From the cell containing the given text, extract its center point as [X, Y] coordinate. 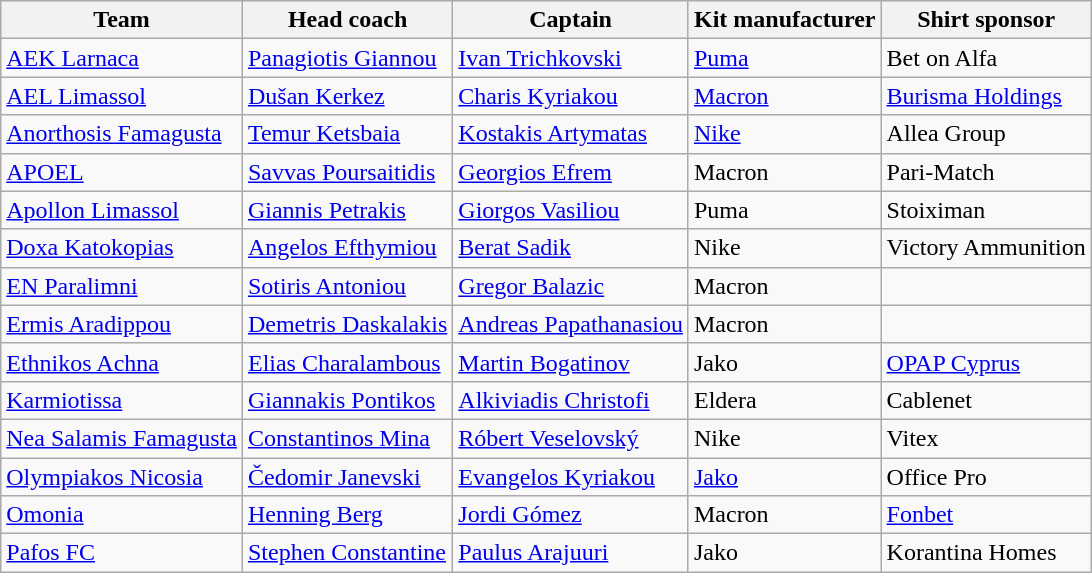
AEL Limassol [122, 96]
Olympiakos Nicosia [122, 477]
Stephen Constantine [347, 553]
Róbert Veselovský [571, 438]
Doxa Katokopias [122, 248]
Burisma Holdings [986, 96]
APOEL [122, 172]
Henning Berg [347, 515]
OPAP Cyprus [986, 362]
Pari-Match [986, 172]
Berat Sadik [571, 248]
AEK Larnaca [122, 58]
Kostakis Artymatas [571, 134]
Omonia [122, 515]
Apollon Limassol [122, 210]
Paulus Arajuuri [571, 553]
Office Pro [986, 477]
Martin Bogatinov [571, 362]
Charis Kyriakou [571, 96]
Cablenet [986, 400]
Pafos FC [122, 553]
Victory Ammunition [986, 248]
Nea Salamis Famagusta [122, 438]
Georgios Efrem [571, 172]
Angelos Efthymiou [347, 248]
Stoiximan [986, 210]
Anorthosis Famagusta [122, 134]
Team [122, 20]
Alkiviadis Christofi [571, 400]
Andreas Papathanasiou [571, 324]
Shirt sponsor [986, 20]
Head coach [347, 20]
Evangelos Kyriakou [571, 477]
Elias Charalambous [347, 362]
Vitex [986, 438]
Čedomir Janevski [347, 477]
Jordi Gómez [571, 515]
Fonbet [986, 515]
Giorgos Vasiliou [571, 210]
Ethnikos Achna [122, 362]
Kit manufacturer [784, 20]
Giannakis Pontikos [347, 400]
Sotiris Antoniou [347, 286]
Ermis Aradippou [122, 324]
Ivan Trichkovski [571, 58]
Savvas Poursaitidis [347, 172]
Bet on Alfa [986, 58]
Karmiotissa [122, 400]
EN Paralimni [122, 286]
Korantina Homes [986, 553]
Constantinos Mina [347, 438]
Gregor Balazic [571, 286]
Dušan Kerkez [347, 96]
Captain [571, 20]
Allea Group [986, 134]
Panagiotis Giannou [347, 58]
Temur Ketsbaia [347, 134]
Eldera [784, 400]
Demetris Daskalakis [347, 324]
Giannis Petrakis [347, 210]
